Capture the cell that displays the provided text and extract its (x, y) central coordinate. 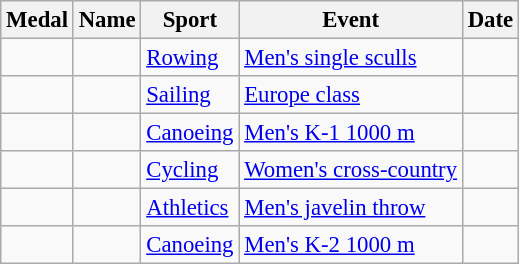
Medal (38, 20)
Men's K-1 1000 m (351, 133)
Rowing (190, 58)
Sailing (190, 95)
Women's cross-country (351, 170)
Europe class (351, 95)
Men's single sculls (351, 58)
Athletics (190, 208)
Event (351, 20)
Sport (190, 20)
Cycling (190, 170)
Men's javelin throw (351, 208)
Date (490, 20)
Name (107, 20)
Men's K-2 1000 m (351, 245)
